Output the [X, Y] coordinate of the center of the cell containing the given text.  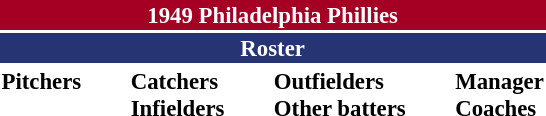
Roster [272, 48]
1949 Philadelphia Phillies [272, 15]
